Capture the cell that displays the provided text and extract its [X, Y] central coordinate. 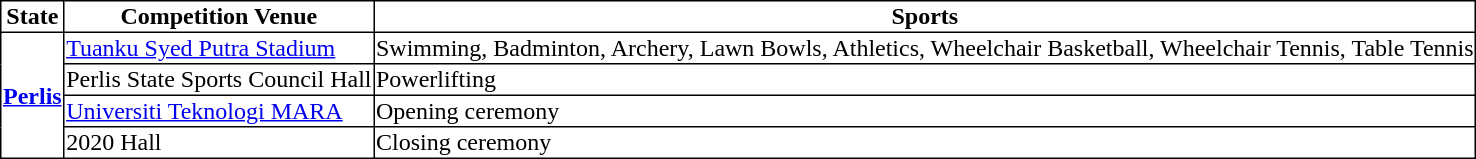
Perlis State Sports Council Hall [219, 80]
Competition Venue [219, 17]
State [32, 17]
2020 Hall [219, 143]
Perlis [32, 95]
Opening ceremony [925, 111]
Powerlifting [925, 80]
Swimming, Badminton, Archery, Lawn Bowls, Athletics, Wheelchair Basketball, Wheelchair Tennis, Table Tennis [925, 48]
Sports [925, 17]
Closing ceremony [925, 143]
Tuanku Syed Putra Stadium [219, 48]
Universiti Teknologi MARA [219, 111]
